Output the [X, Y] coordinate of the center of the cell containing the given text.  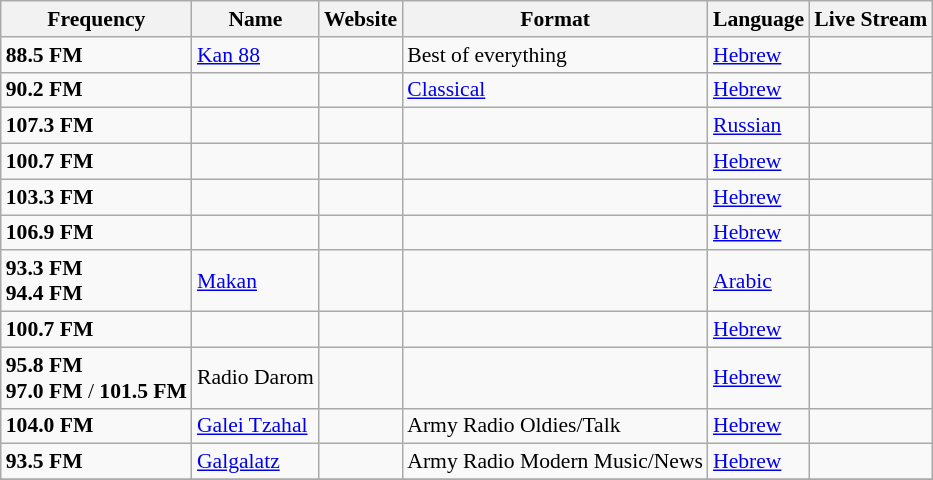
93.3 FM94.4 FM [96, 282]
Army Radio Oldies/Talk [555, 426]
Russian [758, 126]
Radio Darom [256, 378]
Frequency [96, 19]
Format [555, 19]
103.3 FM [96, 197]
Makan [256, 282]
88.5 FM [96, 55]
90.2 FM [96, 90]
Kan 88 [256, 55]
106.9 FM [96, 233]
Name [256, 19]
93.5 FM [96, 462]
104.0 FM [96, 426]
Galgalatz [256, 462]
Galei Tzahal [256, 426]
Best of everything [555, 55]
Live Stream [870, 19]
Website [360, 19]
95.8 FM97.0 FM / 101.5 FM [96, 378]
107.3 FM [96, 126]
Army Radio Modern Music/News [555, 462]
Arabic [758, 282]
Classical [555, 90]
Language [758, 19]
